Extract the (X, Y) coordinate from the center of the cell holding the provided text.  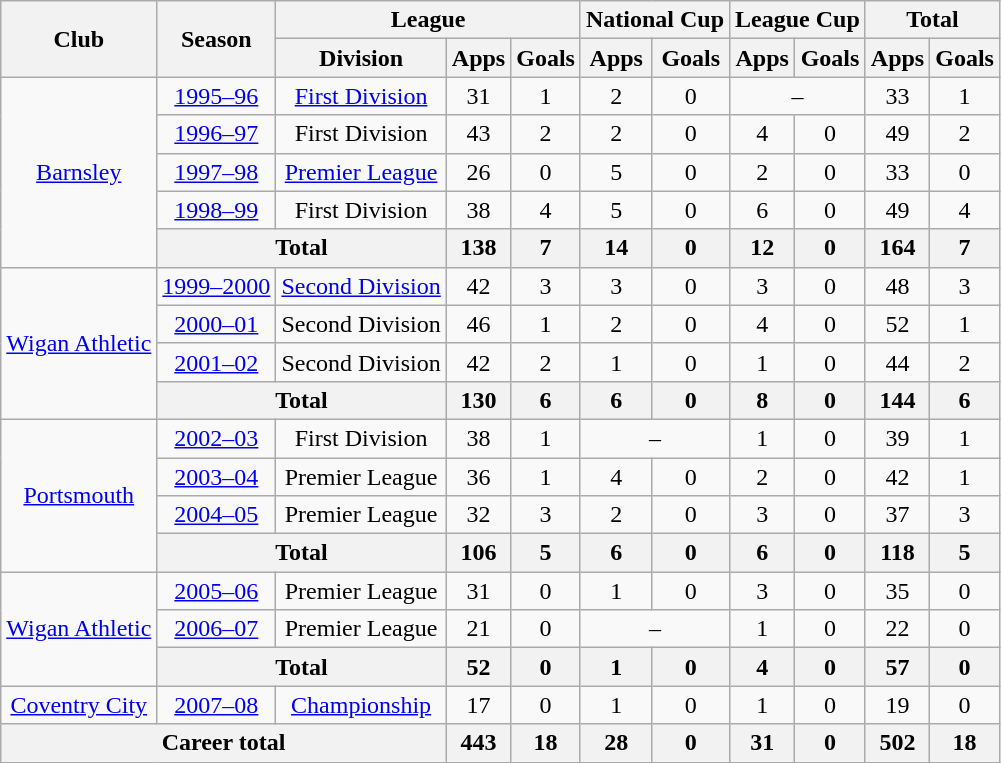
32 (478, 515)
League Cup (798, 20)
1995–96 (216, 96)
19 (897, 705)
Barnsley (79, 172)
164 (897, 248)
2005–06 (216, 591)
1998–99 (216, 210)
8 (762, 400)
46 (478, 324)
48 (897, 286)
Division (361, 58)
35 (897, 591)
14 (616, 248)
138 (478, 248)
2003–04 (216, 477)
1999–2000 (216, 286)
22 (897, 629)
1997–98 (216, 172)
2007–08 (216, 705)
43 (478, 134)
26 (478, 172)
118 (897, 553)
106 (478, 553)
2006–07 (216, 629)
130 (478, 400)
National Cup (654, 20)
2004–05 (216, 515)
44 (897, 362)
28 (616, 743)
443 (478, 743)
Career total (224, 743)
League (428, 20)
Coventry City (79, 705)
1996–97 (216, 134)
57 (897, 667)
Portsmouth (79, 495)
2001–02 (216, 362)
Club (79, 39)
36 (478, 477)
21 (478, 629)
17 (478, 705)
12 (762, 248)
37 (897, 515)
502 (897, 743)
Season (216, 39)
39 (897, 438)
Championship (361, 705)
2000–01 (216, 324)
144 (897, 400)
2002–03 (216, 438)
